Return the (X, Y) coordinate for the center point of the cell that contains the specified text.  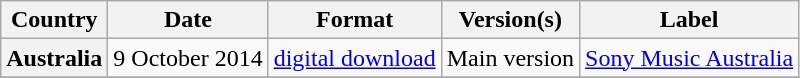
9 October 2014 (188, 58)
Version(s) (510, 20)
Main version (510, 58)
Australia (54, 58)
Date (188, 20)
Sony Music Australia (690, 58)
Format (354, 20)
Label (690, 20)
digital download (354, 58)
Country (54, 20)
